Search for the cell housing the specified text and yield its (X, Y) center coordinate. 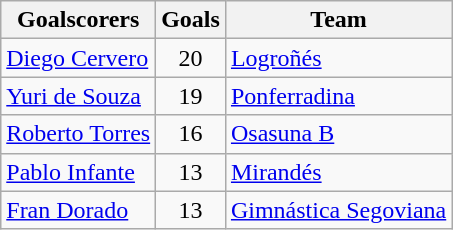
Goals (191, 20)
Diego Cervero (78, 58)
Pablo Infante (78, 172)
Yuri de Souza (78, 96)
Logroñés (338, 58)
Team (338, 20)
19 (191, 96)
20 (191, 58)
Ponferradina (338, 96)
Gimnástica Segoviana (338, 210)
Osasuna B (338, 134)
Mirandés (338, 172)
Goalscorers (78, 20)
Fran Dorado (78, 210)
16 (191, 134)
Roberto Torres (78, 134)
